Determine the [x, y] coordinate at the center of the cell enclosing the given text.  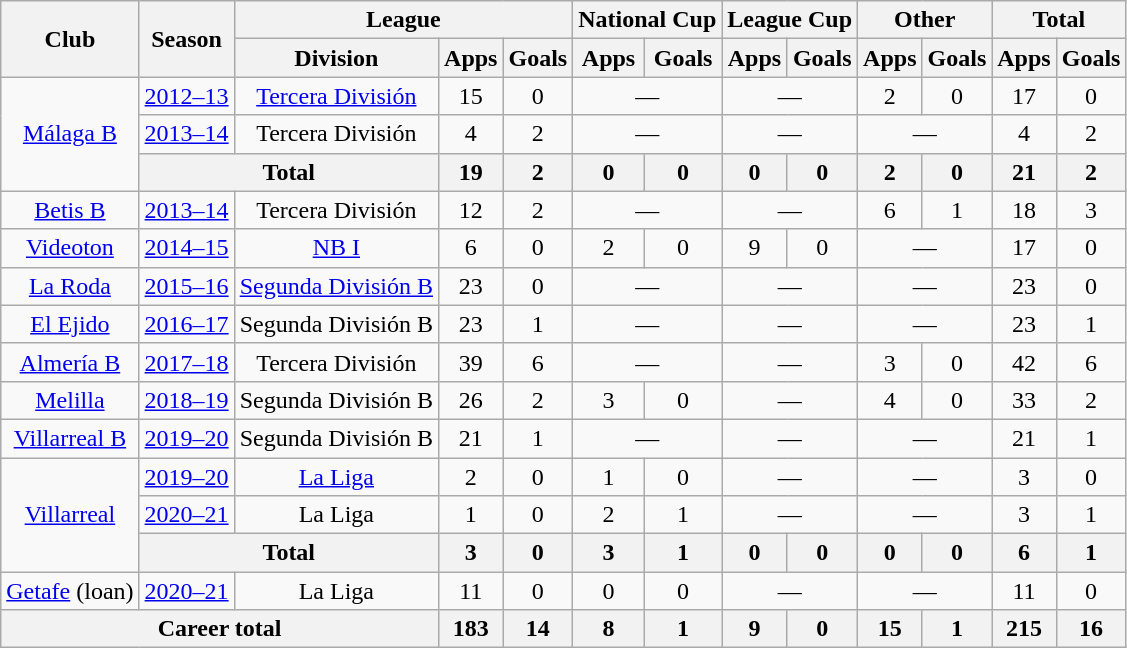
Division [336, 58]
Club [70, 39]
18 [1024, 210]
8 [609, 629]
2012–13 [186, 96]
La Roda [70, 286]
El Ejido [70, 324]
National Cup [648, 20]
183 [471, 629]
Season [186, 39]
26 [471, 400]
Betis B [70, 210]
14 [538, 629]
2015–16 [186, 286]
16 [1091, 629]
2018–19 [186, 400]
Other [925, 20]
19 [471, 172]
33 [1024, 400]
2016–17 [186, 324]
League [404, 20]
Melilla [70, 400]
Almería B [70, 362]
League Cup [790, 20]
Villarreal [70, 515]
42 [1024, 362]
2014–15 [186, 248]
2017–18 [186, 362]
12 [471, 210]
Villarreal B [70, 438]
Videoton [70, 248]
215 [1024, 629]
Getafe (loan) [70, 591]
Málaga B [70, 134]
NB I [336, 248]
39 [471, 362]
Career total [220, 629]
